Extract the (x, y) coordinate from the center of the cell holding the provided text.  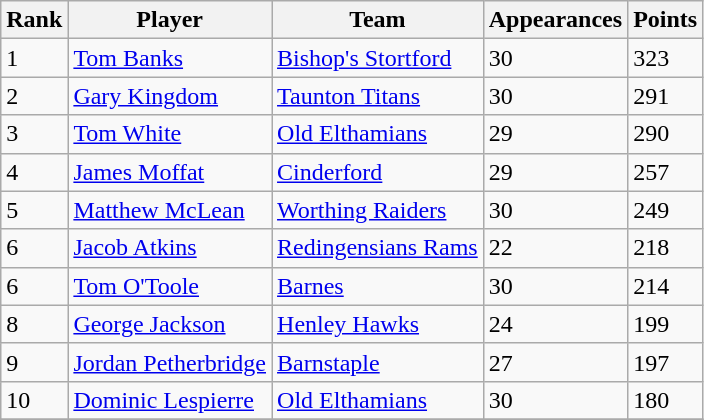
291 (666, 96)
Rank (34, 20)
Taunton Titans (378, 96)
Matthew McLean (170, 210)
180 (666, 400)
257 (666, 172)
Worthing Raiders (378, 210)
Points (666, 20)
Cinderford (378, 172)
2 (34, 96)
290 (666, 134)
4 (34, 172)
George Jackson (170, 324)
Redingensians Rams (378, 248)
8 (34, 324)
197 (666, 362)
249 (666, 210)
24 (555, 324)
Henley Hawks (378, 324)
Gary Kingdom (170, 96)
Tom Banks (170, 58)
5 (34, 210)
Bishop's Stortford (378, 58)
214 (666, 286)
Barnstaple (378, 362)
Tom White (170, 134)
James Moffat (170, 172)
Barnes (378, 286)
9 (34, 362)
323 (666, 58)
1 (34, 58)
Jordan Petherbridge (170, 362)
Tom O'Toole (170, 286)
Jacob Atkins (170, 248)
199 (666, 324)
Team (378, 20)
218 (666, 248)
27 (555, 362)
Appearances (555, 20)
Player (170, 20)
3 (34, 134)
22 (555, 248)
Dominic Lespierre (170, 400)
10 (34, 400)
